Find where the given text appears and provide that cell's center as [X, Y] coordinate. 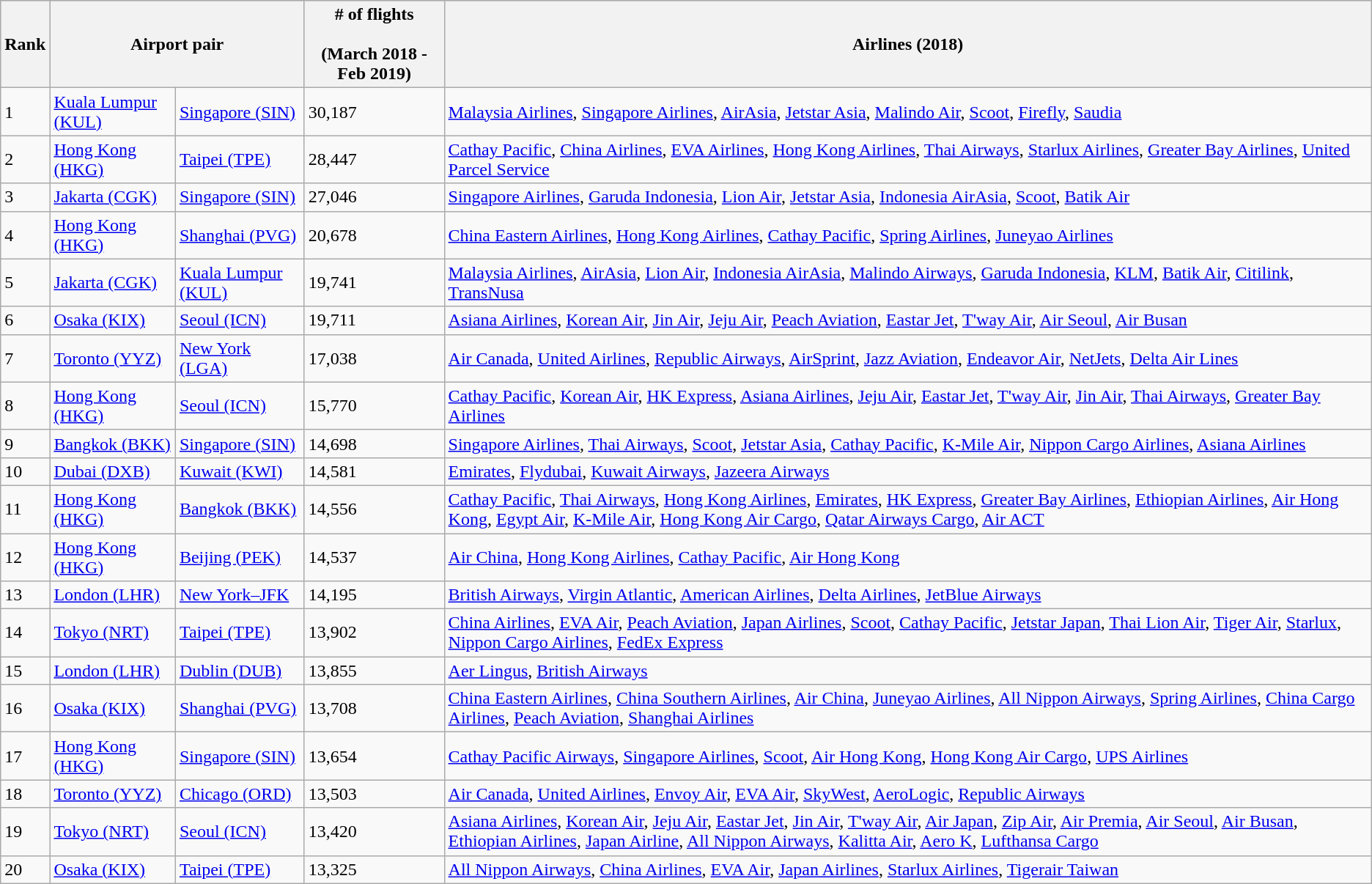
Airlines (2018) [907, 44]
All Nippon Airways, China Airlines, EVA Air, Japan Airlines, Starlux Airlines, Tigerair Taiwan [907, 869]
13,325 [374, 869]
16 [25, 708]
18 [25, 794]
13,708 [374, 708]
Emirates, Flydubai, Kuwait Airways, Jazeera Airways [907, 471]
Singapore Airlines, Garuda Indonesia, Lion Air, Jetstar Asia, Indonesia AirAsia, Scoot, Batik Air [907, 197]
Air China, Hong Kong Airlines, Cathay Pacific, Air Hong Kong [907, 557]
Asiana Airlines, Korean Air, Jin Air, Jeju Air, Peach Aviation, Eastar Jet, T'way Air, Air Seoul, Air Busan [907, 320]
New York–JFK [240, 595]
13,654 [374, 756]
19 [25, 831]
Cathay Pacific, China Airlines, EVA Airlines, Hong Kong Airlines, Thai Airways, Starlux Airlines, Greater Bay Airlines, United Parcel Service [907, 160]
13,503 [374, 794]
14,556 [374, 509]
14,698 [374, 443]
Malaysia Airlines, Singapore Airlines, AirAsia, Jetstar Asia, Malindo Air, Scoot, Firefly, Saudia [907, 111]
Cathay Pacific Airways, Singapore Airlines, Scoot, Air Hong Kong, Hong Kong Air Cargo, UPS Airlines [907, 756]
11 [25, 509]
15,770 [374, 406]
Kuwait (KWI) [240, 471]
17 [25, 756]
14,537 [374, 557]
Cathay Pacific, Korean Air, HK Express, Asiana Airlines, Jeju Air, Eastar Jet, T'way Air, Jin Air, Thai Airways, Greater Bay Airlines [907, 406]
15 [25, 671]
China Eastern Airlines, Hong Kong Airlines, Cathay Pacific, Spring Airlines, Juneyao Airlines [907, 235]
Air Canada, United Airlines, Envoy Air, EVA Air, SkyWest, AeroLogic, Republic Airways [907, 794]
13,902 [374, 633]
9 [25, 443]
30,187 [374, 111]
Dublin (DUB) [240, 671]
Chicago (ORD) [240, 794]
14,581 [374, 471]
20 [25, 869]
6 [25, 320]
19,741 [374, 283]
14,195 [374, 595]
17,038 [374, 358]
13 [25, 595]
14 [25, 633]
Air Canada, United Airlines, Republic Airways, AirSprint, Jazz Aviation, Endeavor Air, NetJets, Delta Air Lines [907, 358]
27,046 [374, 197]
Malaysia Airlines, AirAsia, Lion Air, Indonesia AirAsia, Malindo Airways, Garuda Indonesia, KLM, Batik Air, Citilink, TransNusa [907, 283]
19,711 [374, 320]
Aer Lingus, British Airways [907, 671]
Singapore Airlines, Thai Airways, Scoot, Jetstar Asia, Cathay Pacific, K-Mile Air, Nippon Cargo Airlines, Asiana Airlines [907, 443]
12 [25, 557]
13,420 [374, 831]
Airport pair [177, 44]
5 [25, 283]
Beijing (PEK) [240, 557]
3 [25, 197]
British Airways, Virgin Atlantic, American Airlines, Delta Airlines, JetBlue Airways [907, 595]
7 [25, 358]
28,447 [374, 160]
20,678 [374, 235]
13,855 [374, 671]
Dubai (DXB) [113, 471]
8 [25, 406]
2 [25, 160]
Rank [25, 44]
4 [25, 235]
10 [25, 471]
# of flights(March 2018 - Feb 2019) [374, 44]
New York (LGA) [240, 358]
1 [25, 111]
